Scan for the cell matching the given text and deliver its (X, Y) coordinate at center. 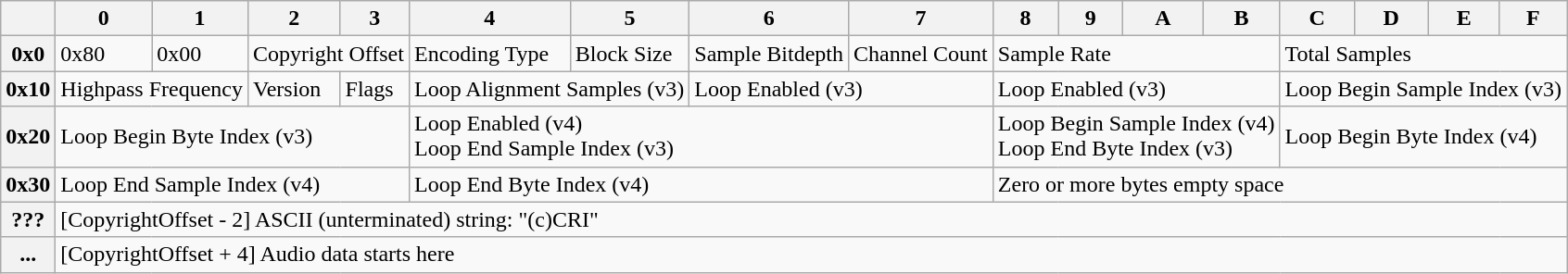
Channel Count (921, 54)
[CopyrightOffset + 4] Audio data starts here (812, 255)
5 (630, 19)
1 (200, 19)
Loop Enabled (v4)Loop End Sample Index (v3) (701, 137)
Flags (374, 89)
Loop End Sample Index (v4) (233, 184)
Total Samples (1423, 54)
Sample Rate (1136, 54)
0x0 (28, 54)
Copyright Offset (329, 54)
0x00 (200, 54)
Loop Begin Sample Index (v4)Loop End Byte Index (v3) (1136, 137)
Version (295, 89)
0x20 (28, 137)
6 (769, 19)
4 (489, 19)
Block Size (630, 54)
A (1164, 19)
??? (28, 219)
7 (921, 19)
0x80 (104, 54)
[CopyrightOffset - 2] ASCII (unterminated) string: "(c)CRI" (812, 219)
Loop Alignment Samples (v3) (549, 89)
Loop Begin Byte Index (v4) (1423, 137)
Encoding Type (489, 54)
2 (295, 19)
... (28, 255)
Zero or more bytes empty space (1279, 184)
C (1317, 19)
8 (1025, 19)
9 (1091, 19)
0 (104, 19)
B (1242, 19)
0x30 (28, 184)
3 (374, 19)
Loop End Byte Index (v4) (701, 184)
Loop Begin Sample Index (v3) (1423, 89)
0x10 (28, 89)
Sample Bitdepth (769, 54)
D (1391, 19)
Loop Begin Byte Index (v3) (233, 137)
Highpass Frequency (152, 89)
F (1533, 19)
E (1463, 19)
